Search for the cell housing the specified text and yield its (x, y) center coordinate. 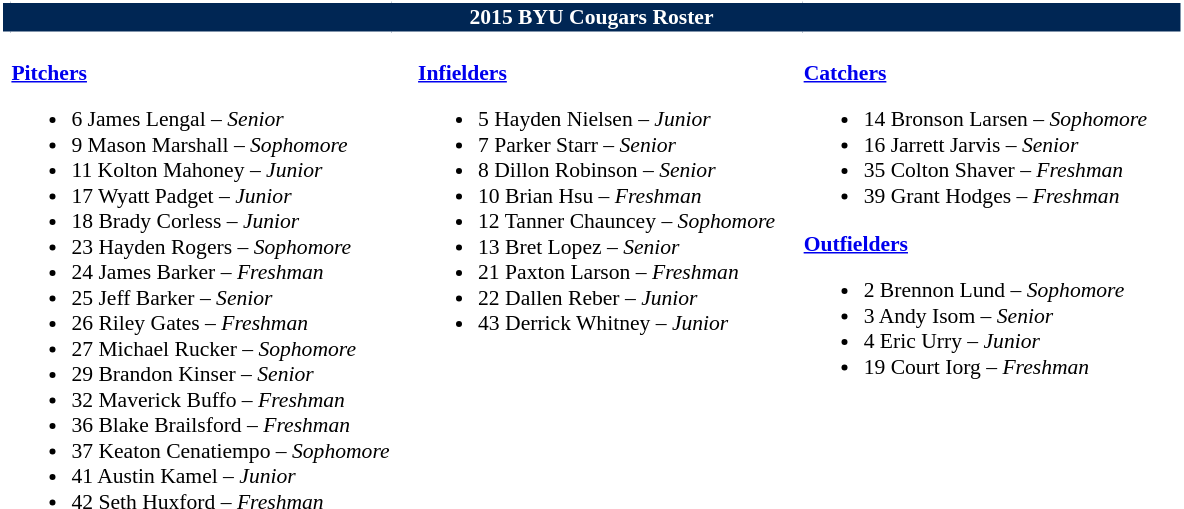
2015 BYU Cougars Roster (592, 18)
